Find where the given text appears and provide that cell's center as [x, y] coordinate. 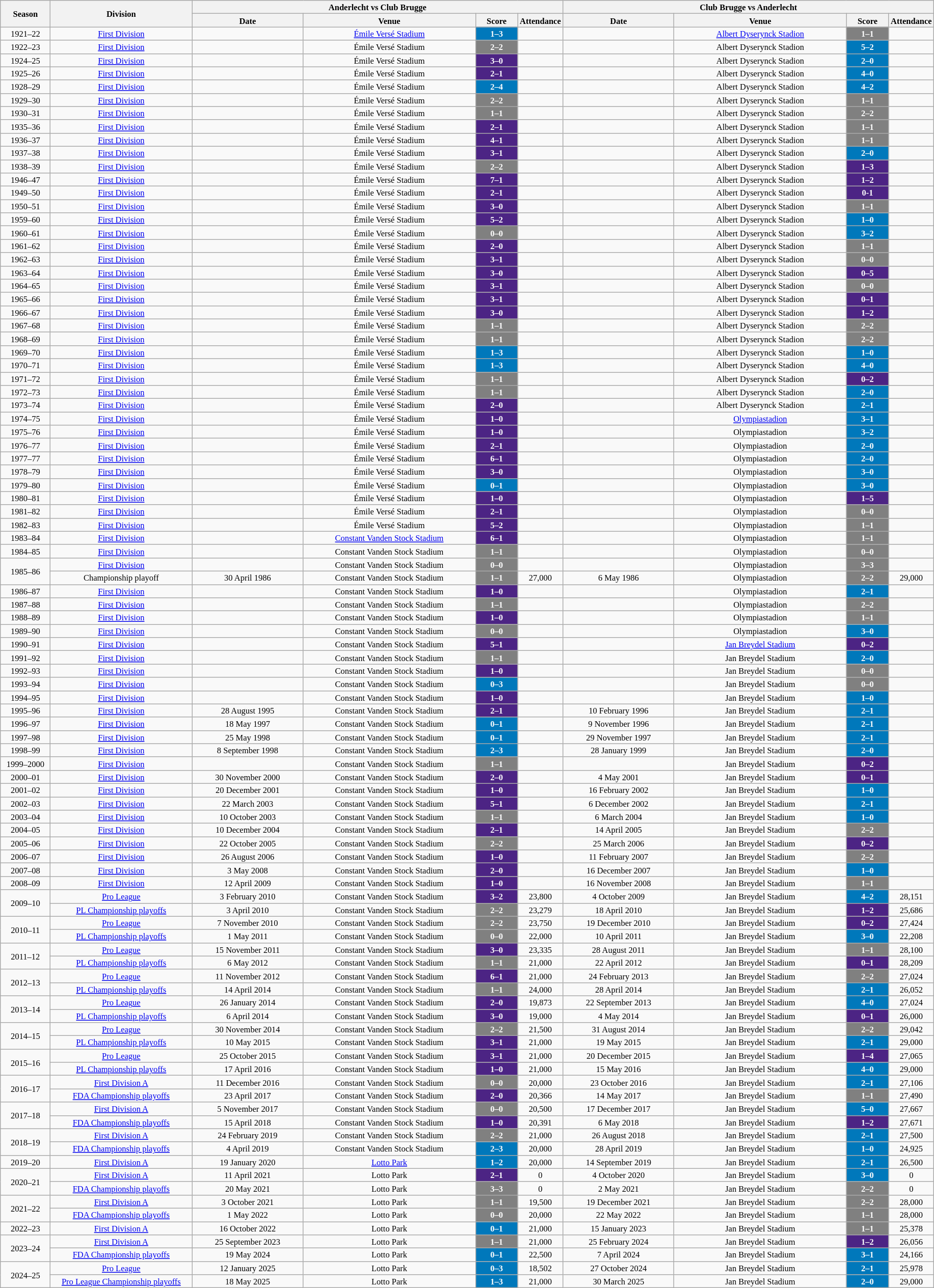
25 October 2015 [248, 1056]
1928–29 [25, 87]
20 December 2015 [619, 1056]
10 December 2004 [248, 830]
23 October 2016 [619, 1082]
22 March 2003 [248, 803]
1929–30 [25, 100]
4 April 2019 [248, 1148]
22,500 [540, 1255]
3 October 2021 [248, 1201]
1986–87 [25, 591]
7 November 2010 [248, 923]
1965–66 [25, 299]
1925–26 [25, 73]
1935–36 [25, 126]
29,042 [911, 1029]
19,500 [540, 1201]
1988–89 [25, 618]
Championship playoff [121, 578]
27,490 [911, 1095]
26 August 2006 [248, 857]
16 December 2007 [619, 870]
21,500 [540, 1029]
30 November 2000 [248, 777]
2020–21 [25, 1182]
19 December 2021 [619, 1201]
1 May 2011 [248, 936]
23,279 [540, 910]
1973–74 [25, 405]
22 May 2022 [619, 1215]
2021–22 [25, 1208]
28,209 [911, 963]
14 April 2014 [248, 989]
10 October 2003 [248, 817]
2017–18 [25, 1115]
2006–07 [25, 857]
2003–04 [25, 817]
25 September 2023 [248, 1242]
29 November 1997 [619, 737]
6 December 2002 [619, 803]
15 November 2011 [248, 949]
23,750 [540, 923]
1949–50 [25, 193]
27,065 [911, 1056]
2014–15 [25, 1036]
2011–12 [25, 956]
1950–51 [25, 206]
1936–37 [25, 140]
15 May 2016 [619, 1069]
1938–39 [25, 167]
27,500 [911, 1135]
28,151 [911, 896]
6 April 2014 [248, 1016]
1992–93 [25, 671]
6 May 1986 [619, 578]
1962–63 [25, 259]
1–5 [867, 498]
2015–16 [25, 1062]
2024–25 [25, 1275]
1993–94 [25, 684]
0-1 [867, 193]
1974–75 [25, 419]
23 April 2017 [248, 1095]
31 August 2014 [619, 1029]
1984–85 [25, 551]
22 April 2012 [619, 963]
4 May 2014 [619, 1016]
11 December 2016 [248, 1082]
1924–25 [25, 60]
24 February 2019 [248, 1135]
5 November 2017 [248, 1109]
10 May 2015 [248, 1043]
19 May 2024 [248, 1255]
Season [25, 14]
1930–31 [25, 113]
1937–38 [25, 153]
8 September 1998 [248, 750]
12 January 2025 [248, 1268]
2005–06 [25, 843]
28 August 1995 [248, 710]
25,378 [911, 1228]
1971–72 [25, 378]
1997–98 [25, 737]
2023–24 [25, 1248]
2019–20 [25, 1162]
25,686 [911, 910]
1991–92 [25, 657]
1978–79 [25, 472]
17 April 2016 [248, 1069]
19,000 [540, 1016]
3 April 2010 [248, 910]
2009–10 [25, 903]
18 May 1997 [248, 724]
14 May 2017 [619, 1095]
25,978 [911, 1268]
11 April 2021 [248, 1175]
4 May 2001 [619, 777]
2000–01 [25, 777]
28,100 [911, 949]
22 September 2013 [619, 1002]
1967–68 [25, 325]
4 October 2020 [619, 1175]
10 February 1996 [619, 710]
6 May 2018 [619, 1122]
19 December 2010 [619, 923]
26 January 2014 [248, 1002]
16 October 2022 [248, 1228]
1961–62 [25, 246]
2022–23 [25, 1228]
1 May 2022 [248, 1215]
1960–61 [25, 233]
30 April 1986 [248, 578]
11 November 2012 [248, 976]
27,106 [911, 1082]
1979–80 [25, 485]
27,424 [911, 923]
1946–47 [25, 180]
24,000 [540, 989]
1921–22 [25, 34]
2016–17 [25, 1089]
1964–65 [25, 286]
3 February 2010 [248, 896]
1969–70 [25, 352]
19,873 [540, 1002]
1994–95 [25, 697]
1966–67 [25, 312]
23,800 [540, 896]
26,000 [911, 1016]
16 November 2008 [619, 883]
4 October 2009 [619, 896]
2008–09 [25, 883]
2004–05 [25, 830]
18,502 [540, 1268]
7–1 [496, 180]
1990–91 [25, 644]
26,056 [911, 1242]
20,391 [540, 1122]
2002–03 [25, 803]
16 February 2002 [619, 790]
3 May 2008 [248, 870]
Club Brugge vs Anderlecht [749, 7]
14 April 2005 [619, 830]
6 May 2012 [248, 963]
1985–86 [25, 571]
1959–60 [25, 220]
Division [121, 14]
28 April 2014 [619, 989]
27,667 [911, 1109]
25 May 1998 [248, 737]
2001–02 [25, 790]
28 April 2019 [619, 1148]
1989–90 [25, 631]
1999–2000 [25, 763]
26,500 [911, 1162]
18 April 2010 [619, 910]
1996–97 [25, 724]
1970–71 [25, 365]
1983–84 [25, 538]
9 November 1996 [619, 724]
Anderlecht vs Club Brugge [378, 7]
25 March 2006 [619, 843]
1975–76 [25, 432]
27,671 [911, 1122]
1995–96 [25, 710]
22,000 [540, 936]
2–4 [496, 87]
2 May 2021 [619, 1188]
20 May 2021 [248, 1188]
28 August 2011 [619, 949]
12 April 2009 [248, 883]
1968–69 [25, 339]
1–4 [867, 1056]
1976–77 [25, 445]
1980–81 [25, 498]
2013–14 [25, 1009]
1963–64 [25, 272]
22 October 2005 [248, 843]
0–5 [867, 272]
1982–83 [25, 525]
2018–19 [25, 1142]
2007–08 [25, 870]
30 March 2025 [619, 1281]
24 February 2013 [619, 976]
5–0 [867, 1109]
1987–88 [25, 605]
15 April 2018 [248, 1122]
1922–23 [25, 47]
Pro League Championship playoffs [121, 1281]
6 March 2004 [619, 817]
2012–13 [25, 982]
14 September 2019 [619, 1162]
26 August 2018 [619, 1135]
15 January 2023 [619, 1228]
1981–82 [25, 511]
25 February 2024 [619, 1242]
24,166 [911, 1255]
11 February 2007 [619, 857]
7 April 2024 [619, 1255]
19 May 2015 [619, 1043]
1977–77 [25, 458]
30 November 2014 [248, 1029]
10 April 2011 [619, 936]
1998–99 [25, 750]
22,208 [911, 936]
24,925 [911, 1148]
19 January 2020 [248, 1162]
18 May 2025 [248, 1281]
20,500 [540, 1109]
1972–73 [25, 392]
17 December 2017 [619, 1109]
23,335 [540, 949]
28 January 1999 [619, 750]
27,000 [540, 578]
4–1 [496, 140]
20,366 [540, 1095]
2010–11 [25, 929]
26,052 [911, 989]
27 October 2024 [619, 1268]
20 December 2001 [248, 790]
